From the cell containing the given text, extract its center point as (x, y) coordinate. 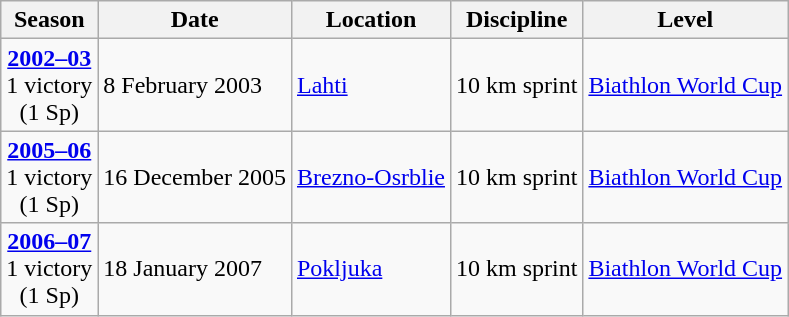
Season (50, 20)
8 February 2003 (195, 85)
Discipline (516, 20)
16 December 2005 (195, 177)
Date (195, 20)
18 January 2007 (195, 269)
2002–03 1 victory (1 Sp) (50, 85)
Location (370, 20)
2006–07 1 victory (1 Sp) (50, 269)
Lahti (370, 85)
Pokljuka (370, 269)
Brezno-Osrblie (370, 177)
2005–06 1 victory (1 Sp) (50, 177)
Level (686, 20)
